For the text-containing cell, return its midpoint in (x, y) coordinate format. 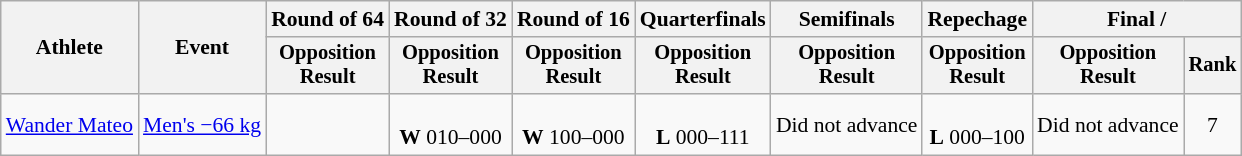
Wander Mateo (70, 124)
Final / (1136, 19)
L 000–100 (977, 124)
Semifinals (847, 19)
Round of 64 (328, 19)
7 (1213, 124)
Athlete (70, 48)
Repechage (977, 19)
W 100–000 (574, 124)
Quarterfinals (703, 19)
W 010–000 (450, 124)
Rank (1213, 66)
Round of 32 (450, 19)
Event (202, 48)
Men's −66 kg (202, 124)
L 000–111 (703, 124)
Round of 16 (574, 19)
